Detect which cell encompasses the target text, then output its [X, Y] center coordinate. 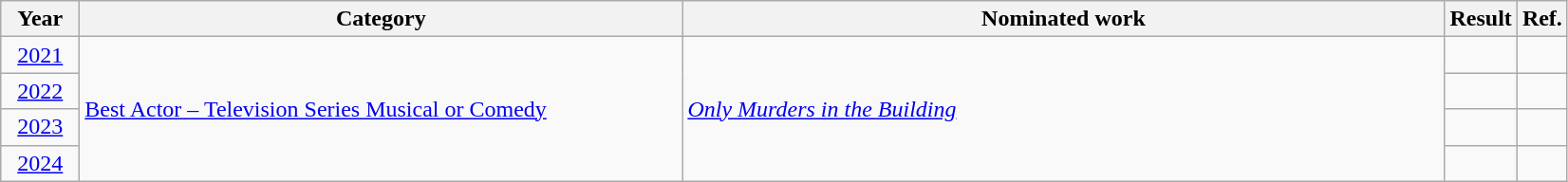
Only Murders in the Building [1063, 109]
Category [382, 19]
Ref. [1541, 19]
2024 [40, 163]
2021 [40, 55]
2023 [40, 127]
Nominated work [1063, 19]
Best Actor – Television Series Musical or Comedy [382, 109]
Year [40, 19]
2022 [40, 91]
Result [1481, 19]
